Identify which cell holds the provided text, then report its (x, y) central coordinate. 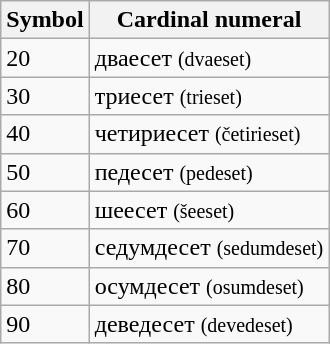
60 (45, 210)
осумдесет (osumdeset) (209, 286)
40 (45, 134)
педесет (pedeset) (209, 172)
50 (45, 172)
90 (45, 324)
шеесет (šeeset) (209, 210)
четириесет (četirieset) (209, 134)
деведесет (devedeset) (209, 324)
70 (45, 248)
Symbol (45, 20)
седумдесет (sedumdeset) (209, 248)
30 (45, 96)
триесет (trieset) (209, 96)
дваесет (dvaeset) (209, 58)
80 (45, 286)
20 (45, 58)
Cardinal numeral (209, 20)
